Search for the cell housing the specified text and yield its [x, y] center coordinate. 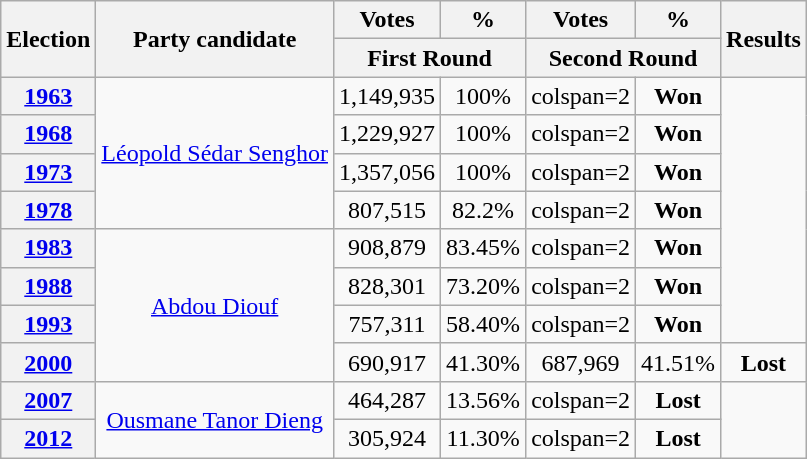
2007 [48, 400]
Léopold Sédar Senghor [215, 153]
Abdou Diouf [215, 305]
73.20% [484, 286]
13.56% [484, 400]
1983 [48, 248]
1,149,935 [386, 96]
1,357,056 [386, 172]
908,879 [386, 248]
1968 [48, 134]
11.30% [484, 438]
1993 [48, 324]
1973 [48, 172]
83.45% [484, 248]
41.30% [484, 362]
1988 [48, 286]
687,969 [581, 362]
Ousmane Tanor Dieng [215, 419]
1,229,927 [386, 134]
Second Round [624, 58]
757,311 [386, 324]
Results [764, 39]
807,515 [386, 210]
2000 [48, 362]
Party candidate [215, 39]
1963 [48, 96]
828,301 [386, 286]
2012 [48, 438]
First Round [429, 58]
1978 [48, 210]
305,924 [386, 438]
Election [48, 39]
82.2% [484, 210]
41.51% [678, 362]
58.40% [484, 324]
464,287 [386, 400]
690,917 [386, 362]
